From the cell containing the given text, extract its center point as (x, y) coordinate. 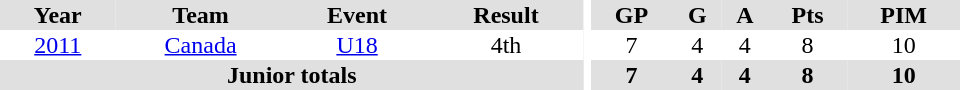
Result (506, 15)
2011 (58, 45)
A (745, 15)
4th (506, 45)
PIM (904, 15)
Event (358, 15)
G (698, 15)
GP (631, 15)
Pts (808, 15)
Year (58, 15)
U18 (358, 45)
Team (201, 15)
Canada (201, 45)
Junior totals (292, 75)
